Output the (X, Y) coordinate of the center of the cell containing the given text.  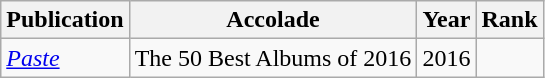
Publication (65, 20)
Paste (65, 58)
Year (446, 20)
Rank (510, 20)
Accolade (273, 20)
The 50 Best Albums of 2016 (273, 58)
2016 (446, 58)
